From the cell containing the given text, extract its center point as (x, y) coordinate. 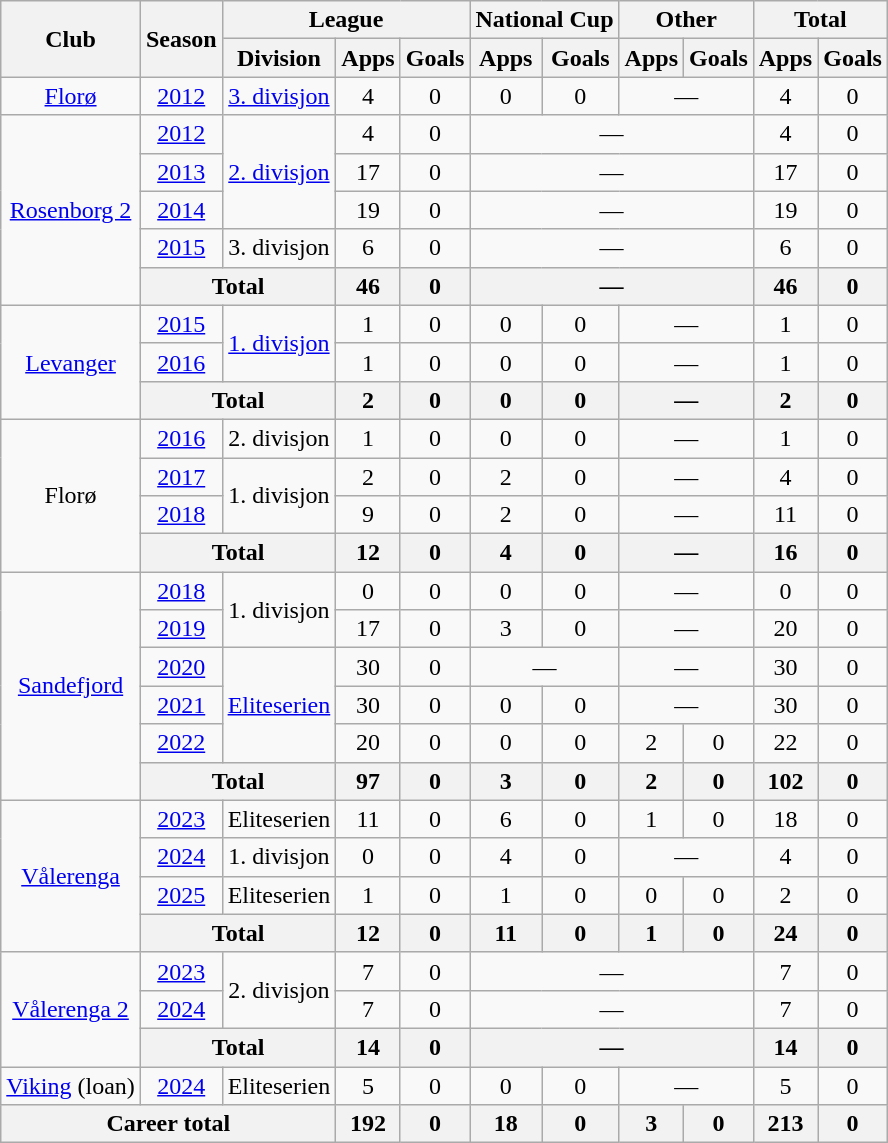
Vålerenga (71, 876)
2013 (181, 172)
22 (785, 743)
2025 (181, 895)
97 (368, 781)
2019 (181, 629)
Viking (loan) (71, 1085)
Levanger (71, 362)
16 (785, 553)
National Cup (544, 20)
213 (785, 1124)
2014 (181, 210)
24 (785, 933)
2021 (181, 705)
192 (368, 1124)
2022 (181, 743)
League (346, 20)
Season (181, 39)
Division (279, 58)
102 (785, 781)
Vålerenga 2 (71, 1009)
Rosenborg 2 (71, 210)
Sandefjord (71, 686)
Other (686, 20)
2017 (181, 477)
2020 (181, 667)
9 (368, 515)
Club (71, 39)
Career total (168, 1124)
